Capture the cell that displays the provided text and extract its [x, y] central coordinate. 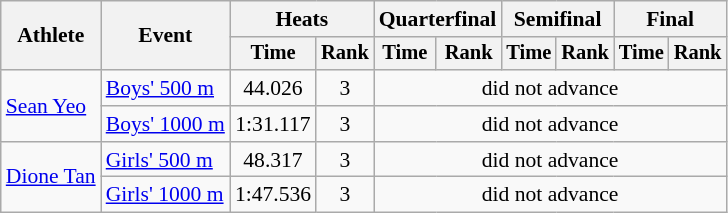
Quarterfinal [438, 19]
Heats [302, 19]
Event [166, 36]
Final [670, 19]
Boys' 1000 m [166, 124]
1:31.117 [273, 124]
Dione Tan [51, 178]
Athlete [51, 36]
44.026 [273, 88]
Girls' 1000 m [166, 195]
Semifinal [557, 19]
Sean Yeo [51, 106]
Boys' 500 m [166, 88]
48.317 [273, 160]
Girls' 500 m [166, 160]
1:47.536 [273, 195]
